Detect which cell encompasses the target text, then output its (X, Y) center coordinate. 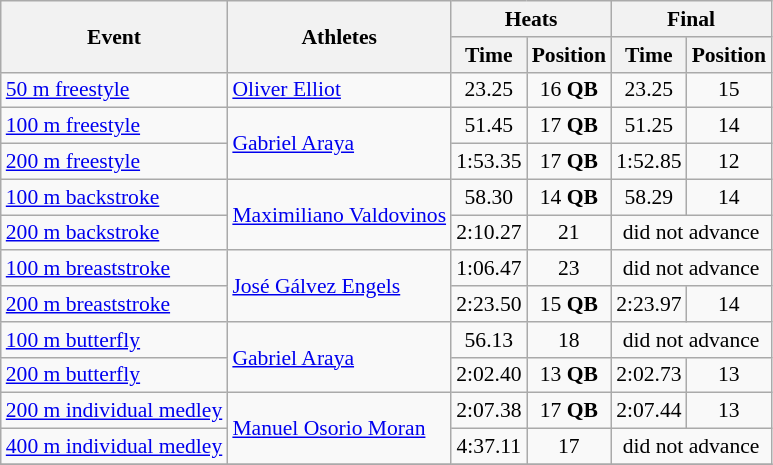
18 (569, 340)
2:02.73 (648, 375)
José Gálvez Engels (339, 286)
200 m freestyle (114, 162)
1:52.85 (648, 162)
Event (114, 36)
2:02.40 (488, 375)
100 m freestyle (114, 126)
Final (691, 19)
14 QB (569, 197)
51.45 (488, 126)
58.29 (648, 197)
4:37.11 (488, 447)
400 m individual medley (114, 447)
Athletes (339, 36)
Manuel Osorio Moran (339, 428)
13 QB (569, 375)
100 m breaststroke (114, 269)
200 m backstroke (114, 233)
200 m butterfly (114, 375)
50 m freestyle (114, 90)
51.25 (648, 126)
1:53.35 (488, 162)
100 m backstroke (114, 197)
Oliver Elliot (339, 90)
17 (569, 447)
2:07.44 (648, 411)
15 (729, 90)
2:23.97 (648, 304)
21 (569, 233)
2:23.50 (488, 304)
200 m breaststroke (114, 304)
15 QB (569, 304)
Maximiliano Valdovinos (339, 214)
58.30 (488, 197)
Heats (531, 19)
100 m butterfly (114, 340)
2:10.27 (488, 233)
200 m individual medley (114, 411)
56.13 (488, 340)
16 QB (569, 90)
2:07.38 (488, 411)
12 (729, 162)
1:06.47 (488, 269)
23 (569, 269)
